For the text-containing cell, return its midpoint in (x, y) coordinate format. 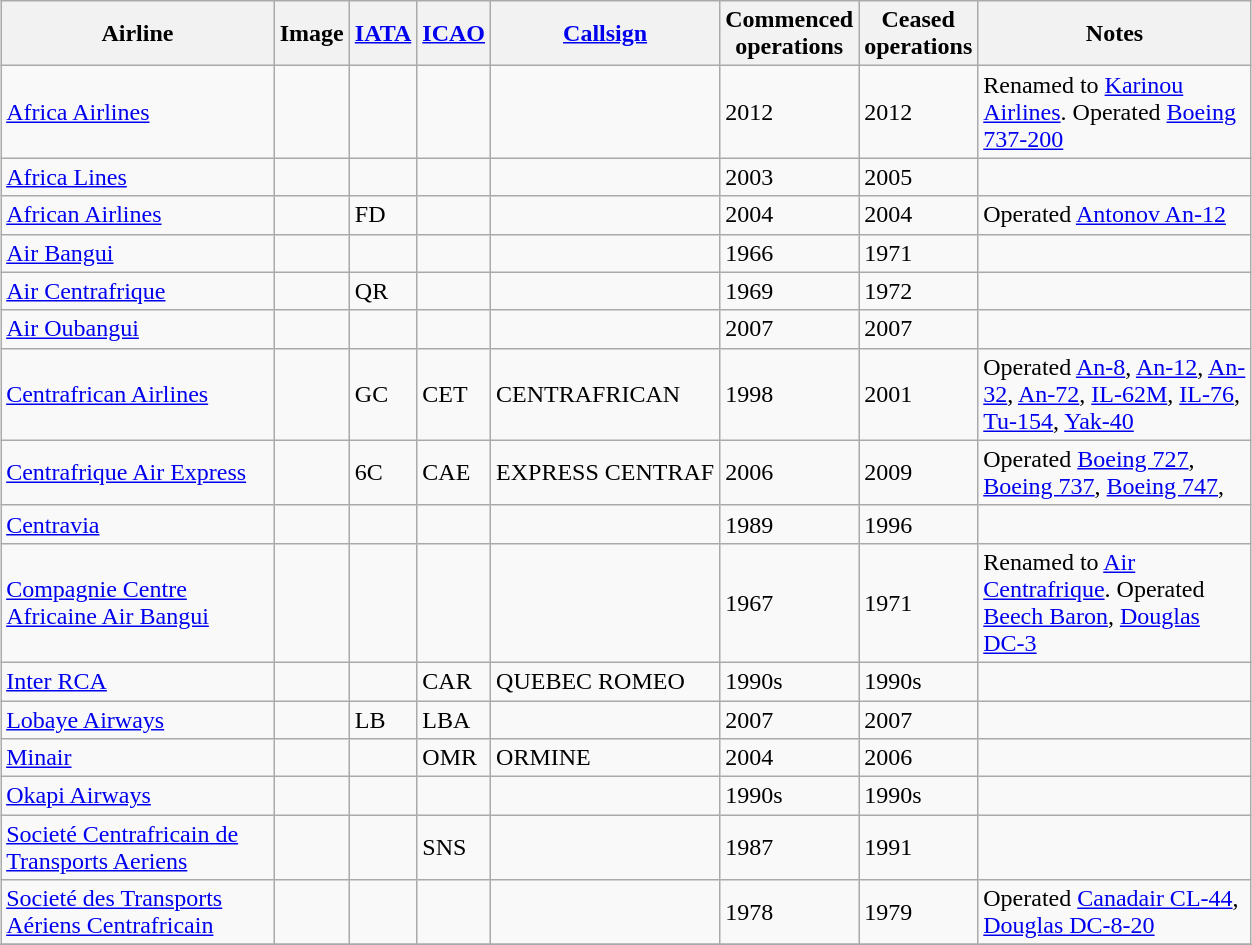
Africa Airlines (138, 112)
Centravia (138, 524)
FD (383, 215)
Operated An-8, An-12, An-32, An-72, IL-62M, IL-76, Tu-154, Yak-40 (1115, 394)
EXPRESS CENTRAF (606, 472)
Centrafrican Airlines (138, 394)
Air Centrafrique (138, 291)
IATA (383, 34)
Lobaye Airways (138, 719)
2001 (918, 394)
Notes (1115, 34)
1987 (790, 848)
CENTRAFRICAN (606, 394)
1966 (790, 253)
1996 (918, 524)
Image (312, 34)
1991 (918, 848)
CAR (454, 681)
2009 (918, 472)
Centrafrique Air Express (138, 472)
1969 (790, 291)
LB (383, 719)
Renamed to Air Centrafrique. Operated Beech Baron, Douglas DC-3 (1115, 602)
1972 (918, 291)
Societé des Transports Aériens Centrafricain (138, 912)
1998 (790, 394)
QUEBEC ROMEO (606, 681)
ICAO (454, 34)
1979 (918, 912)
Compagnie Centre Africaine Air Bangui (138, 602)
1978 (790, 912)
Africa Lines (138, 177)
SNS (454, 848)
QR (383, 291)
OMR (454, 758)
GC (383, 394)
Callsign (606, 34)
Operated Antonov An-12 (1115, 215)
Operated Canadair CL-44, Douglas DC-8-20 (1115, 912)
Airline (138, 34)
ORMINE (606, 758)
Inter RCA (138, 681)
2005 (918, 177)
Minair (138, 758)
Commencedoperations (790, 34)
Ceasedoperations (918, 34)
2003 (790, 177)
Air Bangui (138, 253)
Renamed to Karinou Airlines. Operated Boeing 737-200 (1115, 112)
LBA (454, 719)
1989 (790, 524)
1967 (790, 602)
Societé Centrafricain de Transports Aeriens (138, 848)
Operated Boeing 727, Boeing 737, Boeing 747, (1115, 472)
Okapi Airways (138, 796)
African Airlines (138, 215)
Air Oubangui (138, 329)
CET (454, 394)
6C (383, 472)
CAE (454, 472)
